Locate the cell with the specified text and output its [x, y] center coordinate. 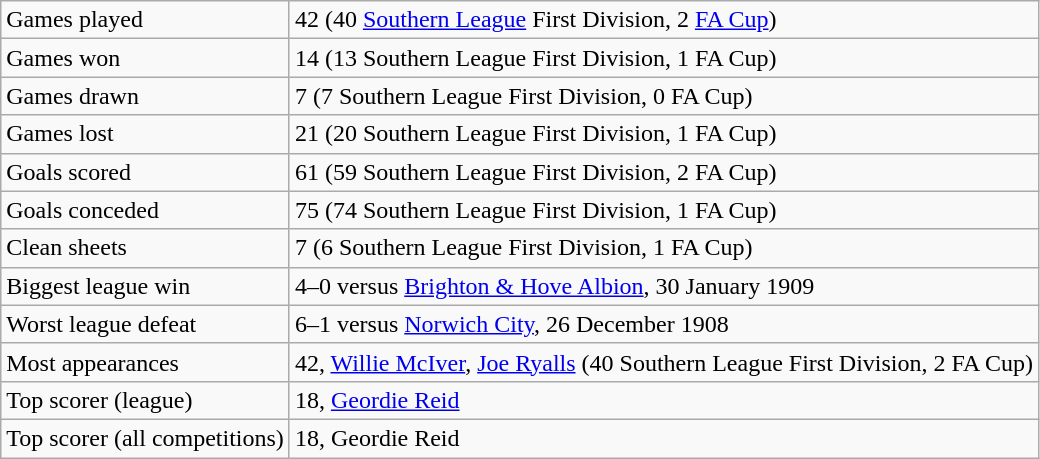
Clean sheets [146, 248]
42, Willie McIver, Joe Ryalls (40 Southern League First Division, 2 FA Cup) [664, 362]
61 (59 Southern League First Division, 2 FA Cup) [664, 172]
Games won [146, 58]
Games lost [146, 134]
Worst league defeat [146, 324]
75 (74 Southern League First Division, 1 FA Cup) [664, 210]
Games drawn [146, 96]
14 (13 Southern League First Division, 1 FA Cup) [664, 58]
Top scorer (all competitions) [146, 438]
7 (7 Southern League First Division, 0 FA Cup) [664, 96]
Games played [146, 20]
42 (40 Southern League First Division, 2 FA Cup) [664, 20]
Top scorer (league) [146, 400]
4–0 versus Brighton & Hove Albion, 30 January 1909 [664, 286]
7 (6 Southern League First Division, 1 FA Cup) [664, 248]
Goals conceded [146, 210]
21 (20 Southern League First Division, 1 FA Cup) [664, 134]
Biggest league win [146, 286]
Most appearances [146, 362]
6–1 versus Norwich City, 26 December 1908 [664, 324]
Goals scored [146, 172]
